Extract the (X, Y) coordinate from the center of the cell holding the provided text.  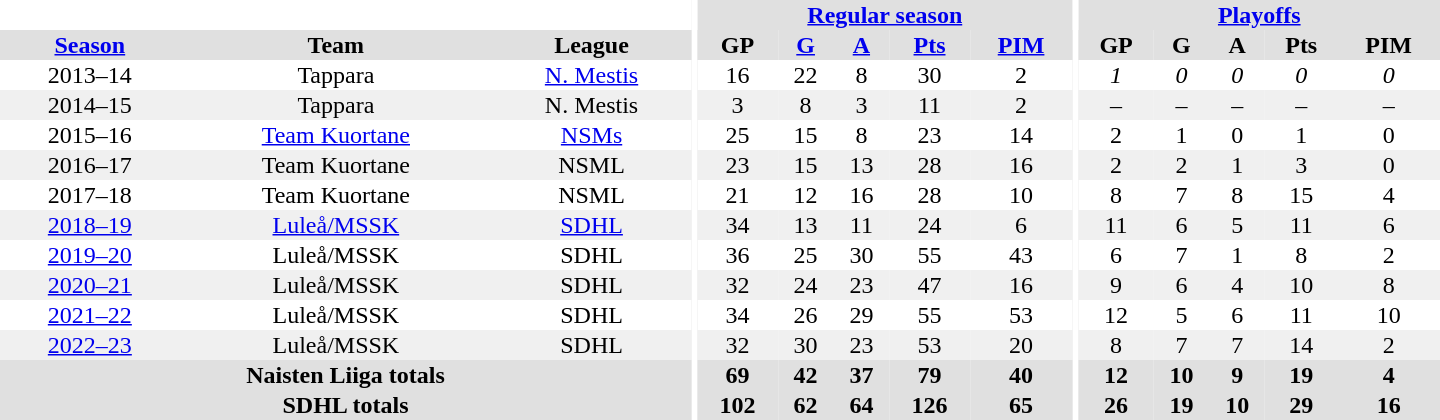
Playoffs (1260, 15)
42 (806, 375)
2018–19 (90, 225)
21 (738, 195)
36 (738, 255)
2016–17 (90, 165)
64 (862, 405)
League (592, 45)
2021–22 (90, 315)
22 (806, 75)
20 (1022, 345)
2013–14 (90, 75)
37 (862, 375)
Regular season (884, 15)
40 (1022, 375)
2017–18 (90, 195)
Naisten Liiga totals (346, 375)
Season (90, 45)
2014–15 (90, 105)
65 (1022, 405)
43 (1022, 255)
2022–23 (90, 345)
NSMs (592, 135)
102 (738, 405)
126 (930, 405)
62 (806, 405)
47 (930, 285)
2015–16 (90, 135)
69 (738, 375)
2020–21 (90, 285)
SDHL totals (346, 405)
2019–20 (90, 255)
79 (930, 375)
Team (336, 45)
